Provide the (X, Y) coordinate of the cell's center where the given text is located.  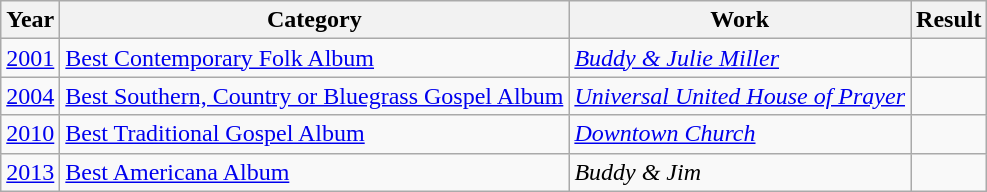
Category (314, 20)
Year (30, 20)
Best Traditional Gospel Album (314, 134)
2004 (30, 96)
Best Contemporary Folk Album (314, 58)
Buddy & Jim (740, 172)
Best Americana Album (314, 172)
Best Southern, Country or Bluegrass Gospel Album (314, 96)
Downtown Church (740, 134)
Result (949, 20)
Buddy & Julie Miller (740, 58)
2013 (30, 172)
Universal United House of Prayer (740, 96)
2001 (30, 58)
Work (740, 20)
2010 (30, 134)
